Find where the given text appears and provide that cell's center as (X, Y) coordinate. 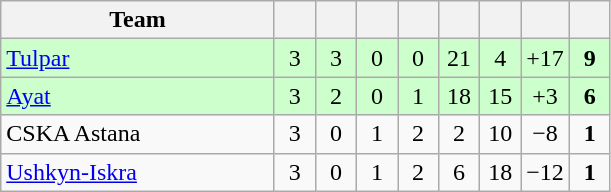
+17 (546, 58)
15 (500, 96)
Ayat (138, 96)
Tulpar (138, 58)
4 (500, 58)
9 (590, 58)
Team (138, 20)
−8 (546, 134)
21 (460, 58)
Ushkyn-Iskra (138, 172)
10 (500, 134)
CSKA Astana (138, 134)
−12 (546, 172)
+3 (546, 96)
